Scan for the cell matching the given text and deliver its (X, Y) coordinate at center. 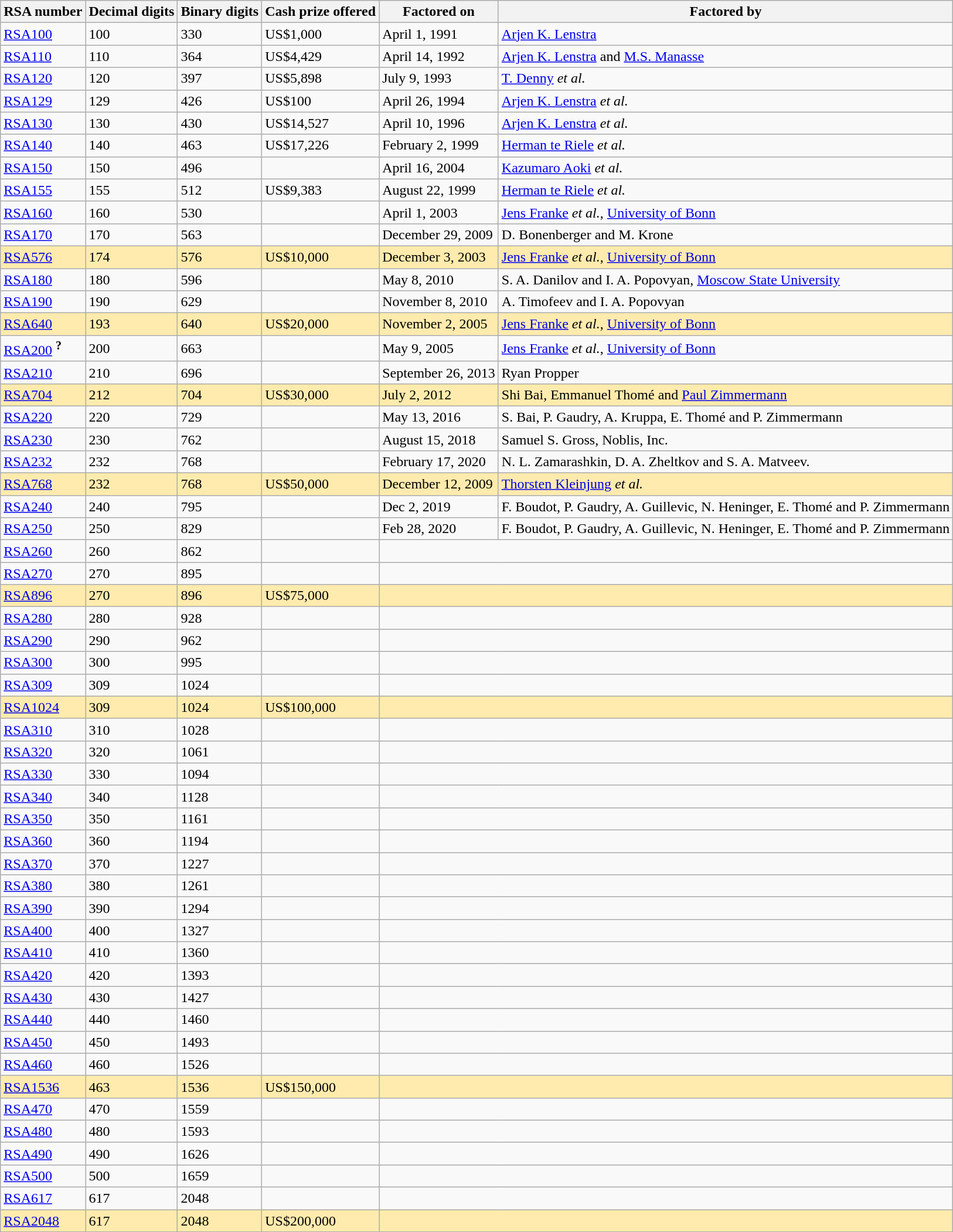
Ryan Propper (726, 372)
530 (220, 212)
April 1, 2003 (439, 212)
155 (131, 190)
RSA2048 (43, 1221)
US$4,429 (321, 56)
496 (220, 168)
US$50,000 (321, 484)
RSA280 (43, 618)
180 (131, 280)
470 (131, 1109)
US$9,383 (321, 190)
US$20,000 (321, 324)
200 (131, 348)
364 (220, 56)
1526 (220, 1064)
RSA1536 (43, 1087)
RSA420 (43, 975)
RSA310 (43, 729)
212 (131, 395)
762 (220, 439)
1593 (220, 1131)
390 (131, 908)
RSA290 (43, 640)
350 (131, 819)
RSA140 (43, 145)
1261 (220, 886)
RSA768 (43, 484)
RSA704 (43, 395)
US$75,000 (321, 596)
RSA309 (43, 685)
480 (131, 1131)
S. Bai, P. Gaudry, A. Kruppa, E. Thomé and P. Zimmermann (726, 417)
US$5,898 (321, 79)
512 (220, 190)
1427 (220, 997)
RSA130 (43, 123)
RSA340 (43, 796)
May 8, 2010 (439, 280)
S. A. Danilov and I. A. Popovyan, Moscow State University (726, 280)
RSA576 (43, 257)
Decimal digits (131, 12)
Factored by (726, 12)
962 (220, 640)
Thorsten Kleinjung et al. (726, 484)
September 26, 2013 (439, 372)
500 (131, 1176)
563 (220, 235)
729 (220, 417)
RSA155 (43, 190)
490 (131, 1153)
T. Denny et al. (726, 79)
928 (220, 618)
Binary digits (220, 12)
US$1,000 (321, 34)
1559 (220, 1109)
129 (131, 101)
Arjen K. Lenstra (726, 34)
RSA160 (43, 212)
995 (220, 663)
193 (131, 324)
RSA617 (43, 1199)
1227 (220, 864)
RSA210 (43, 372)
629 (220, 302)
RSA320 (43, 752)
310 (131, 729)
RSA410 (43, 953)
RSA470 (43, 1109)
RSA460 (43, 1064)
RSA430 (43, 997)
400 (131, 931)
A. Timofeev and I. A. Popovyan (726, 302)
D. Bonenberger and M. Krone (726, 235)
US$17,226 (321, 145)
RSA1024 (43, 707)
US$100 (321, 101)
450 (131, 1042)
1294 (220, 908)
RSA120 (43, 79)
280 (131, 618)
410 (131, 953)
1128 (220, 796)
May 9, 2005 (439, 348)
RSA150 (43, 168)
320 (131, 752)
130 (131, 123)
Feb 28, 2020 (439, 529)
RSA896 (43, 596)
RSA440 (43, 1020)
1626 (220, 1153)
895 (220, 573)
US$150,000 (321, 1087)
RSA330 (43, 774)
240 (131, 507)
RSA390 (43, 908)
August 15, 2018 (439, 439)
704 (220, 395)
RSA300 (43, 663)
1393 (220, 975)
April 1, 1991 (439, 34)
November 2, 2005 (439, 324)
RSA220 (43, 417)
RSA230 (43, 439)
1094 (220, 774)
397 (220, 79)
174 (131, 257)
RSA380 (43, 886)
RSA350 (43, 819)
RSA450 (43, 1042)
1460 (220, 1020)
RSA370 (43, 864)
RSA170 (43, 235)
Kazumaro Aoki et al. (726, 168)
July 2, 2012 (439, 395)
300 (131, 663)
230 (131, 439)
US$200,000 (321, 1221)
100 (131, 34)
426 (220, 101)
370 (131, 864)
RSA270 (43, 573)
696 (220, 372)
April 26, 1994 (439, 101)
April 10, 1996 (439, 123)
December 29, 2009 (439, 235)
RSA400 (43, 931)
Factored on (439, 12)
795 (220, 507)
190 (131, 302)
420 (131, 975)
February 2, 1999 (439, 145)
460 (131, 1064)
US$10,000 (321, 257)
Cash prize offered (321, 12)
1061 (220, 752)
1360 (220, 953)
1194 (220, 841)
December 3, 2003 (439, 257)
RSA190 (43, 302)
RSA232 (43, 461)
RSA180 (43, 280)
160 (131, 212)
896 (220, 596)
RSA490 (43, 1153)
RSA100 (43, 34)
Shi Bai, Emmanuel Thomé and Paul Zimmermann (726, 395)
576 (220, 257)
RSA260 (43, 551)
663 (220, 348)
RSA250 (43, 529)
February 17, 2020 (439, 461)
RSA360 (43, 841)
150 (131, 168)
120 (131, 79)
290 (131, 640)
RSA110 (43, 56)
RSA480 (43, 1131)
340 (131, 796)
440 (131, 1020)
May 13, 2016 (439, 417)
December 12, 2009 (439, 484)
140 (131, 145)
April 16, 2004 (439, 168)
August 22, 1999 (439, 190)
1493 (220, 1042)
RSA500 (43, 1176)
April 14, 1992 (439, 56)
260 (131, 551)
Samuel S. Gross, Noblis, Inc. (726, 439)
US$30,000 (321, 395)
829 (220, 529)
220 (131, 417)
Arjen K. Lenstra and M.S. Manasse (726, 56)
1536 (220, 1087)
250 (131, 529)
Dec 2, 2019 (439, 507)
US$14,527 (321, 123)
RSA number (43, 12)
862 (220, 551)
RSA129 (43, 101)
640 (220, 324)
November 8, 2010 (439, 302)
July 9, 1993 (439, 79)
110 (131, 56)
RSA200 ? (43, 348)
1028 (220, 729)
596 (220, 280)
RSA240 (43, 507)
170 (131, 235)
360 (131, 841)
N. L. Zamarashkin, D. A. Zheltkov and S. A. Matveev. (726, 461)
US$100,000 (321, 707)
RSA640 (43, 324)
380 (131, 886)
1659 (220, 1176)
210 (131, 372)
1161 (220, 819)
1327 (220, 931)
